Determine the [X, Y] coordinate at the center of the cell enclosing the given text.  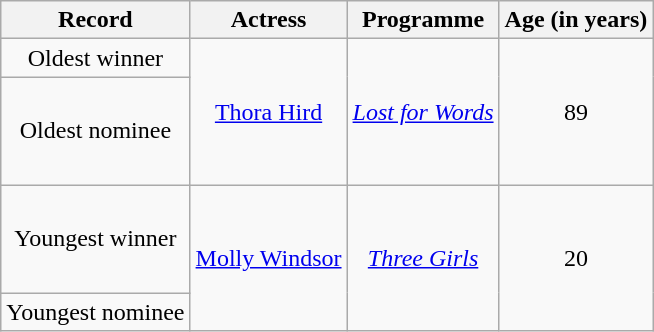
Three Girls [423, 258]
Oldest winner [96, 58]
Programme [423, 20]
Oldest nominee [96, 131]
Thora Hird [268, 112]
Actress [268, 20]
Age (in years) [576, 20]
Youngest nominee [96, 312]
Molly Windsor [268, 258]
Record [96, 20]
89 [576, 112]
20 [576, 258]
Lost for Words [423, 112]
Youngest winner [96, 239]
